Determine the (x, y) coordinate at the center of the cell enclosing the given text.  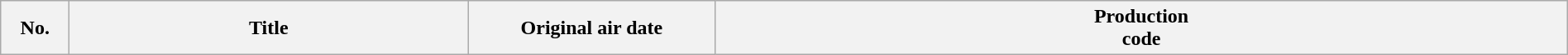
No. (35, 28)
Original air date (592, 28)
Title (269, 28)
Productioncode (1141, 28)
